Extract the (X, Y) coordinate from the center of the cell holding the provided text.  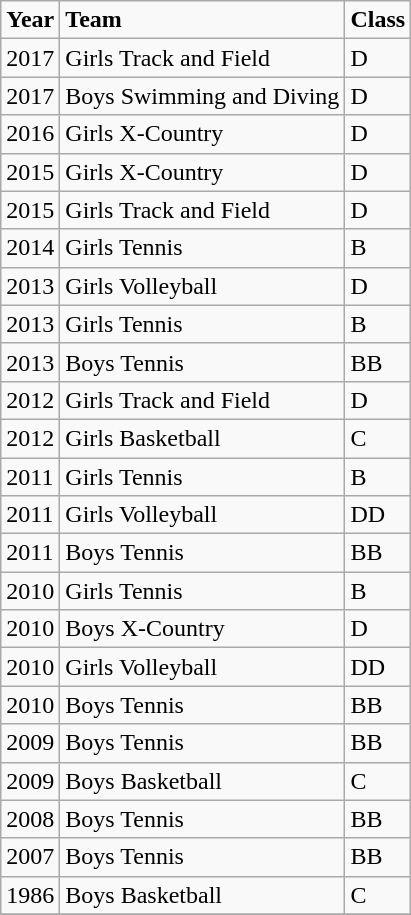
Team (202, 20)
Boys Swimming and Diving (202, 96)
2008 (30, 819)
2007 (30, 857)
2014 (30, 248)
2016 (30, 134)
Girls Basketball (202, 438)
Class (378, 20)
Boys X-Country (202, 629)
1986 (30, 895)
Year (30, 20)
